Identify which cell holds the provided text, then report its [x, y] central coordinate. 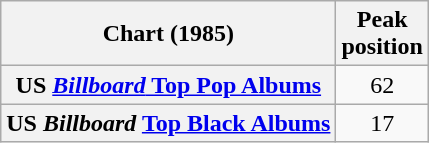
17 [382, 123]
Peakposition [382, 34]
Chart (1985) [168, 34]
62 [382, 85]
US Billboard Top Black Albums [168, 123]
US Billboard Top Pop Albums [168, 85]
